For the text-containing cell, return its midpoint in (X, Y) coordinate format. 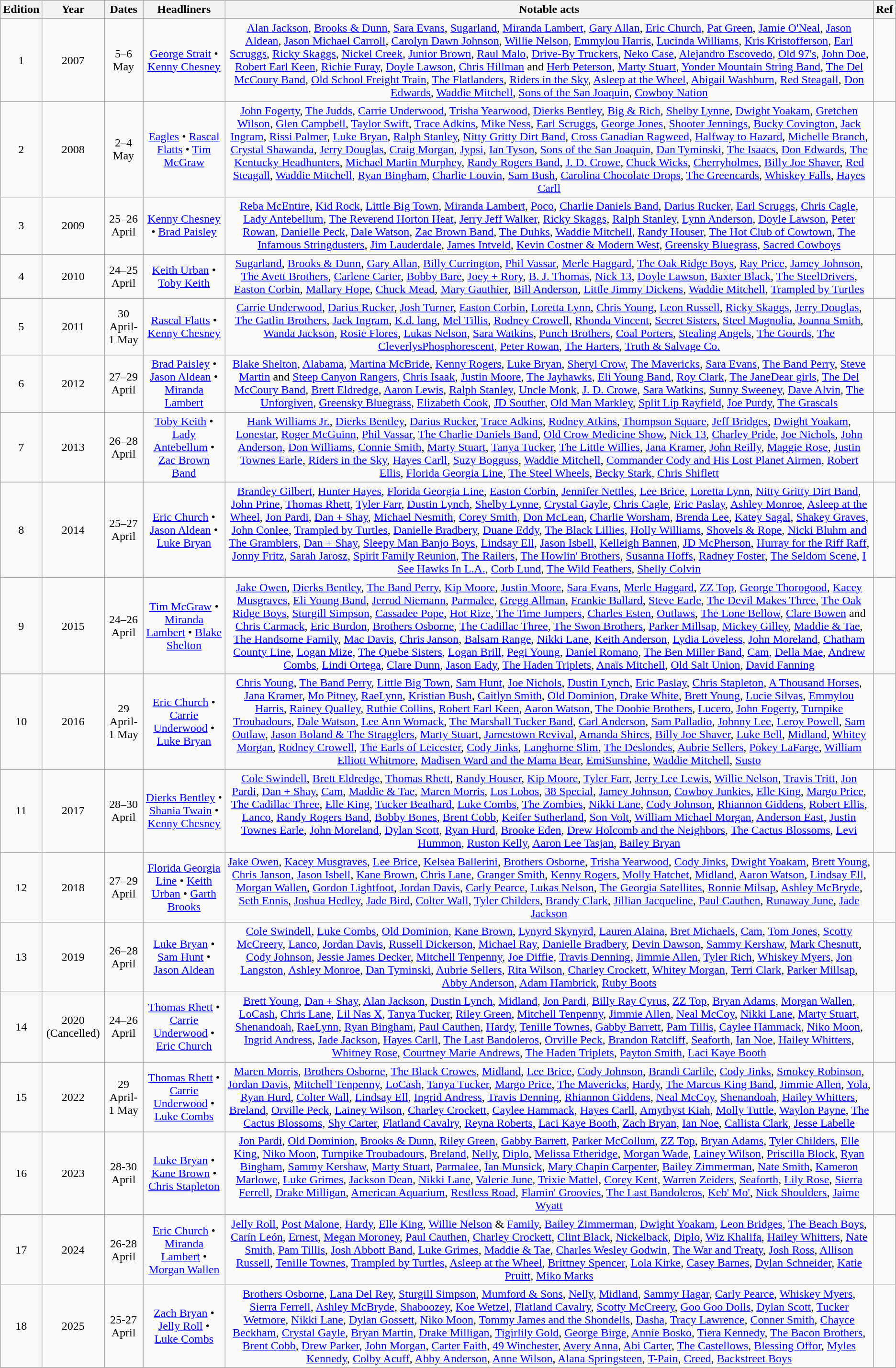
Thomas Rhett • Carrie Underwood • Luke Combs (184, 1097)
10 (21, 721)
28-30 April (123, 1174)
2–4 May (123, 149)
Ref (885, 10)
1 (21, 60)
2008 (73, 149)
28–30 April (123, 811)
5 (21, 326)
2012 (73, 384)
2010 (73, 276)
Kenny Chesney • Brad Paisley (184, 226)
2024 (73, 1250)
26-28 April (123, 1250)
Brad Paisley • Jason Aldean • Miranda Lambert (184, 384)
Eric Church • Jason Aldean • Luke Bryan (184, 530)
4 (21, 276)
Year (73, 10)
25-27 April (123, 1326)
5–6 May (123, 60)
12 (21, 887)
2016 (73, 721)
2007 (73, 60)
2019 (73, 957)
Dates (123, 10)
7 (21, 447)
16 (21, 1174)
9 (21, 626)
2 (21, 149)
George Strait • Kenny Chesney (184, 60)
3 (21, 226)
2025 (73, 1326)
2018 (73, 887)
17 (21, 1250)
2022 (73, 1097)
Headliners (184, 10)
Tim McGraw • Miranda Lambert • Blake Shelton (184, 626)
2020 (Cancelled) (73, 1027)
14 (21, 1027)
24–25 April (123, 276)
2017 (73, 811)
Zach Bryan • Jelly Roll • Luke Combs (184, 1326)
8 (21, 530)
Toby Keith • Lady Antebellum • Zac Brown Band (184, 447)
2011 (73, 326)
18 (21, 1326)
Keith Urban • Toby Keith (184, 276)
Notable acts (549, 10)
25–26 April (123, 226)
Eric Church • Carrie Underwood • Luke Bryan (184, 721)
11 (21, 811)
30 April-1 May (123, 326)
Rascal Flatts • Kenny Chesney (184, 326)
13 (21, 957)
Eric Church • Miranda Lambert • Morgan Wallen (184, 1250)
Florida Georgia Line • Keith Urban • Garth Brooks (184, 887)
2015 (73, 626)
Eagles • Rascal Flatts • Tim McGraw (184, 149)
6 (21, 384)
25–27 April (123, 530)
2013 (73, 447)
Thomas Rhett • Carrie Underwood • Eric Church (184, 1027)
Dierks Bentley • Shania Twain • Kenny Chesney (184, 811)
15 (21, 1097)
2009 (73, 226)
Luke Bryan • Kane Brown • Chris Stapleton (184, 1174)
Luke Bryan • Sam Hunt • Jason Aldean (184, 957)
2014 (73, 530)
2023 (73, 1174)
Edition (21, 10)
